Detect which cell encompasses the target text, then output its [X, Y] center coordinate. 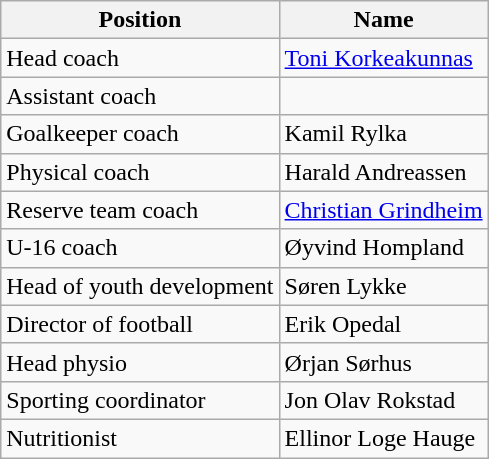
Erik Opedal [384, 324]
Ellinor Loge Hauge [384, 438]
Director of football [140, 324]
Ørjan Sørhus [384, 362]
Position [140, 20]
Head of youth development [140, 286]
Toni Korkeakunnas [384, 58]
Head coach [140, 58]
Goalkeeper coach [140, 134]
Søren Lykke [384, 286]
Physical coach [140, 172]
Jon Olav Rokstad [384, 400]
Kamil Rylka [384, 134]
Nutritionist [140, 438]
Øyvind Hompland [384, 248]
Sporting coordinator [140, 400]
Name [384, 20]
Assistant coach [140, 96]
Christian Grindheim [384, 210]
Head physio [140, 362]
Harald Andreassen [384, 172]
Reserve team coach [140, 210]
U-16 coach [140, 248]
